Extract the [X, Y] coordinate from the center of the cell holding the provided text.  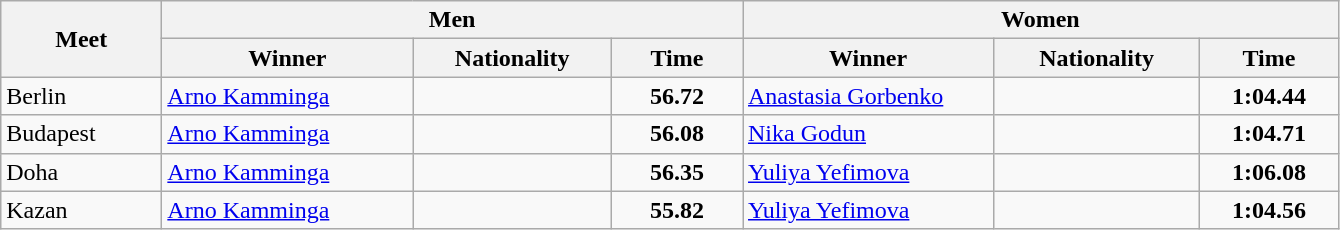
1:06.08 [1270, 172]
55.82 [676, 210]
Budapest [82, 134]
Nika Godun [868, 134]
1:04.56 [1270, 210]
1:04.44 [1270, 96]
Berlin [82, 96]
Doha [82, 172]
Kazan [82, 210]
Men [452, 20]
56.35 [676, 172]
Anastasia Gorbenko [868, 96]
56.08 [676, 134]
56.72 [676, 96]
Women [1040, 20]
1:04.71 [1270, 134]
Meet [82, 39]
